Pinpoint the cell where the given text exists, returning its (X, Y) midpoint coordinate. 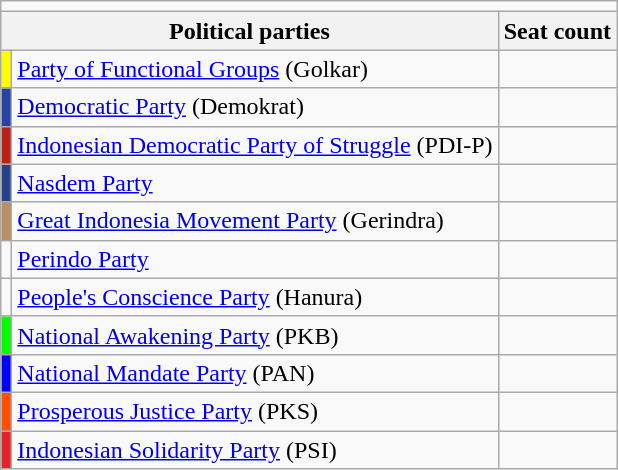
National Mandate Party (PAN) (255, 373)
Perindo Party (255, 259)
People's Conscience Party (Hanura) (255, 297)
Prosperous Justice Party (PKS) (255, 411)
Great Indonesia Movement Party (Gerindra) (255, 221)
Indonesian Democratic Party of Struggle (PDI-P) (255, 145)
Seat count (557, 31)
Nasdem Party (255, 183)
National Awakening Party (PKB) (255, 335)
Democratic Party (Demokrat) (255, 107)
Party of Functional Groups (Golkar) (255, 69)
Political parties (250, 31)
Indonesian Solidarity Party (PSI) (255, 449)
